Output the [x, y] coordinate of the center of the cell containing the given text.  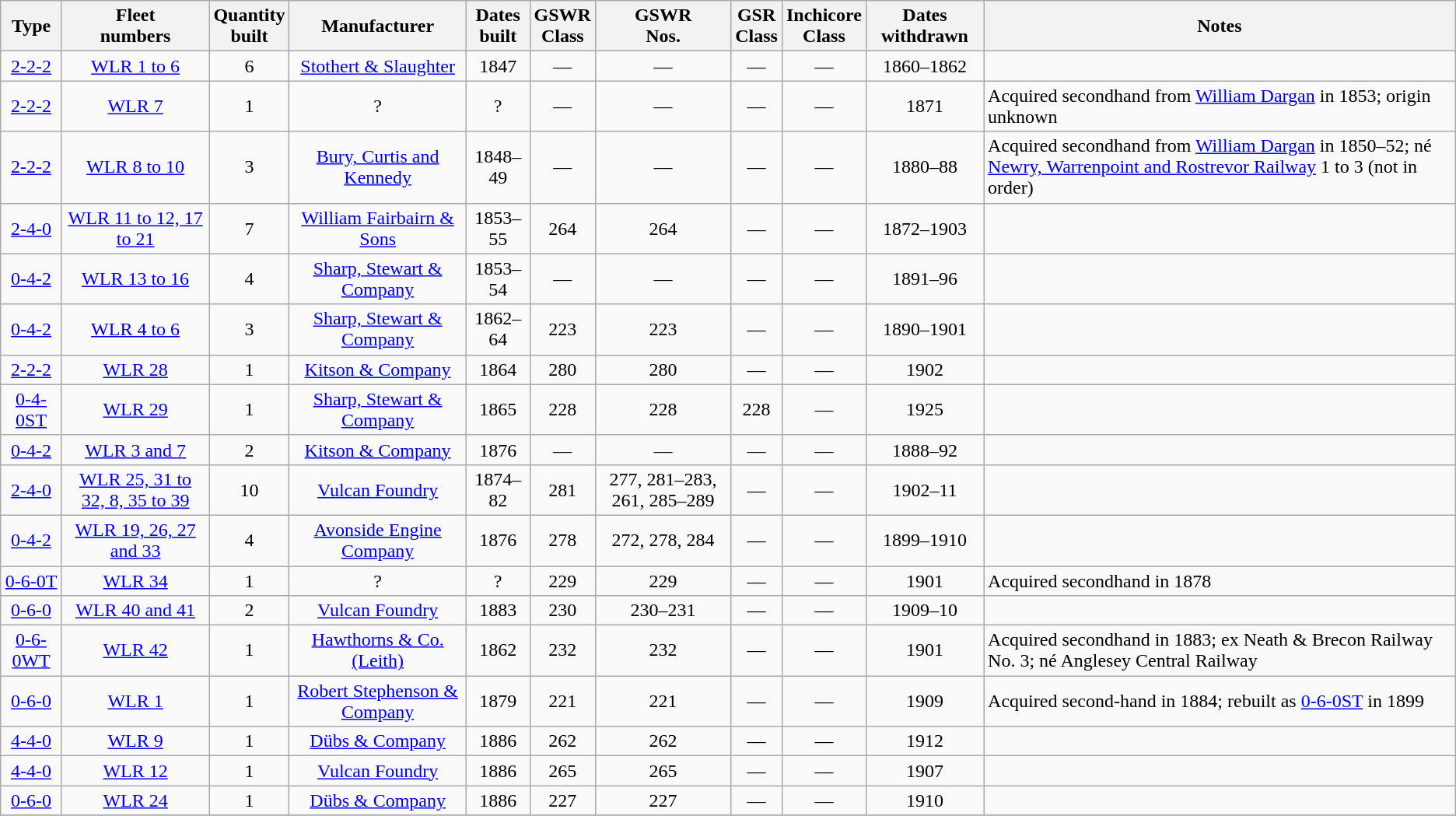
WLR 40 and 41 [135, 611]
1864 [498, 369]
Quantitybuilt [249, 26]
WLR 13 to 16 [135, 278]
1909–10 [924, 611]
Manufacturer [378, 26]
Acquired secondhand in 1878 [1220, 581]
Type [31, 26]
1871 [924, 106]
1890–1901 [924, 330]
1874–82 [498, 490]
1907 [924, 771]
1925 [924, 409]
1853–54 [498, 278]
10 [249, 490]
1862 [498, 650]
7 [249, 229]
WLR 8 to 10 [135, 167]
Acquired secondhand in 1883; ex Neath & Brecon Railway No. 3; né Anglesey Central Railway [1220, 650]
Robert Stephenson & Company [378, 702]
281 [562, 490]
1899–1910 [924, 540]
InchicoreClass [824, 26]
277, 281–283, 261, 285–289 [663, 490]
1912 [924, 741]
WLR 9 [135, 741]
WLR 42 [135, 650]
1860–1862 [924, 66]
William Fairbairn & Sons [378, 229]
1883 [498, 611]
Acquired second-hand in 1884; rebuilt as 0-6-0ST in 1899 [1220, 702]
GSRClass [757, 26]
1902–11 [924, 490]
0-6-0T [31, 581]
GSWRNos. [663, 26]
GSWRClass [562, 26]
Avonside Engine Company [378, 540]
1865 [498, 409]
WLR 24 [135, 800]
1902 [924, 369]
WLR 3 and 7 [135, 450]
Hawthorns & Co. (Leith) [378, 650]
1847 [498, 66]
1888–92 [924, 450]
1880–88 [924, 167]
1910 [924, 800]
WLR 1 [135, 702]
WLR 12 [135, 771]
6 [249, 66]
1879 [498, 702]
1848–49 [498, 167]
WLR 4 to 6 [135, 330]
230 [562, 611]
Stothert & Slaughter [378, 66]
Dates withdrawn [924, 26]
1891–96 [924, 278]
Acquired secondhand from William Dargan in 1850–52; né Newry, Warrenpoint and Rostrevor Railway 1 to 3 (not in order) [1220, 167]
WLR 28 [135, 369]
1862–64 [498, 330]
1853–55 [498, 229]
WLR 34 [135, 581]
1909 [924, 702]
Notes [1220, 26]
0-4-0ST [31, 409]
Bury, Curtis and Kennedy [378, 167]
WLR 1 to 6 [135, 66]
WLR 29 [135, 409]
WLR 25, 31 to 32, 8, 35 to 39 [135, 490]
Fleetnumbers [135, 26]
0-6-0WT [31, 650]
Datesbuilt [498, 26]
WLR 19, 26, 27 and 33 [135, 540]
272, 278, 284 [663, 540]
1872–1903 [924, 229]
230–231 [663, 611]
WLR 11 to 12, 17 to 21 [135, 229]
WLR 7 [135, 106]
Acquired secondhand from William Dargan in 1853; origin unknown [1220, 106]
278 [562, 540]
